Provide the (X, Y) coordinate of the cell's center where the given text is located.  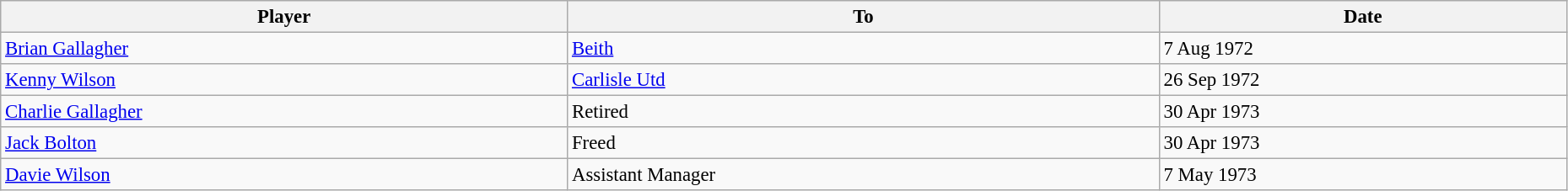
Kenny Wilson (284, 80)
Assistant Manager (864, 175)
To (864, 17)
7 Aug 1972 (1363, 49)
Jack Bolton (284, 143)
Carlisle Utd (864, 80)
Player (284, 17)
Retired (864, 112)
Brian Gallagher (284, 49)
26 Sep 1972 (1363, 80)
Freed (864, 143)
Charlie Gallagher (284, 112)
Beith (864, 49)
Date (1363, 17)
7 May 1973 (1363, 175)
Davie Wilson (284, 175)
